Return (X, Y) of the center of cell containing provided text 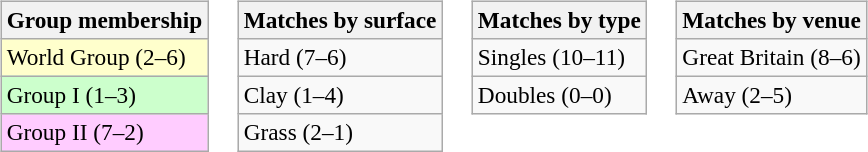
Away (2–5) (772, 95)
Matches by type (559, 20)
World Group (2–6) (104, 57)
Group membership (104, 20)
Grass (2–1) (340, 133)
Matches by venue (772, 20)
Great Britain (8–6) (772, 57)
Singles (10–11) (559, 57)
Matches by surface (340, 20)
Hard (7–6) (340, 57)
Group II (7–2) (104, 133)
Doubles (0–0) (559, 95)
Clay (1–4) (340, 95)
Group I (1–3) (104, 95)
